Return [X, Y] of the center of cell containing provided text 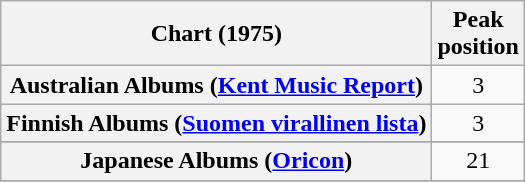
Peakposition [478, 34]
21 [478, 161]
Finnish Albums (Suomen virallinen lista) [216, 123]
Japanese Albums (Oricon) [216, 161]
Chart (1975) [216, 34]
Australian Albums (Kent Music Report) [216, 85]
